Output the [x, y] coordinate of the center of the cell containing the given text.  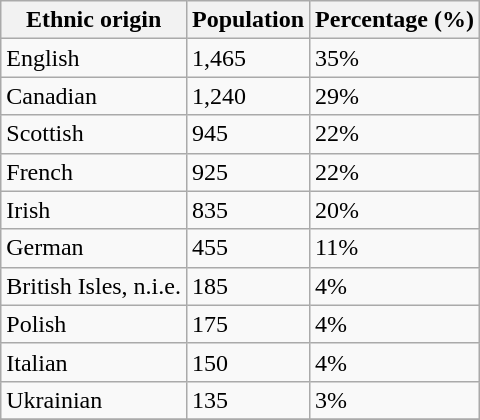
175 [248, 324]
11% [395, 248]
925 [248, 172]
455 [248, 248]
Italian [94, 362]
English [94, 58]
135 [248, 400]
French [94, 172]
1,465 [248, 58]
1,240 [248, 96]
Canadian [94, 96]
Percentage (%) [395, 20]
29% [395, 96]
945 [248, 134]
German [94, 248]
20% [395, 210]
Scottish [94, 134]
Ukrainian [94, 400]
Polish [94, 324]
Population [248, 20]
835 [248, 210]
3% [395, 400]
British Isles, n.i.e. [94, 286]
150 [248, 362]
185 [248, 286]
Irish [94, 210]
Ethnic origin [94, 20]
35% [395, 58]
